Return the (X, Y) coordinate for the center point of the cell that contains the specified text.  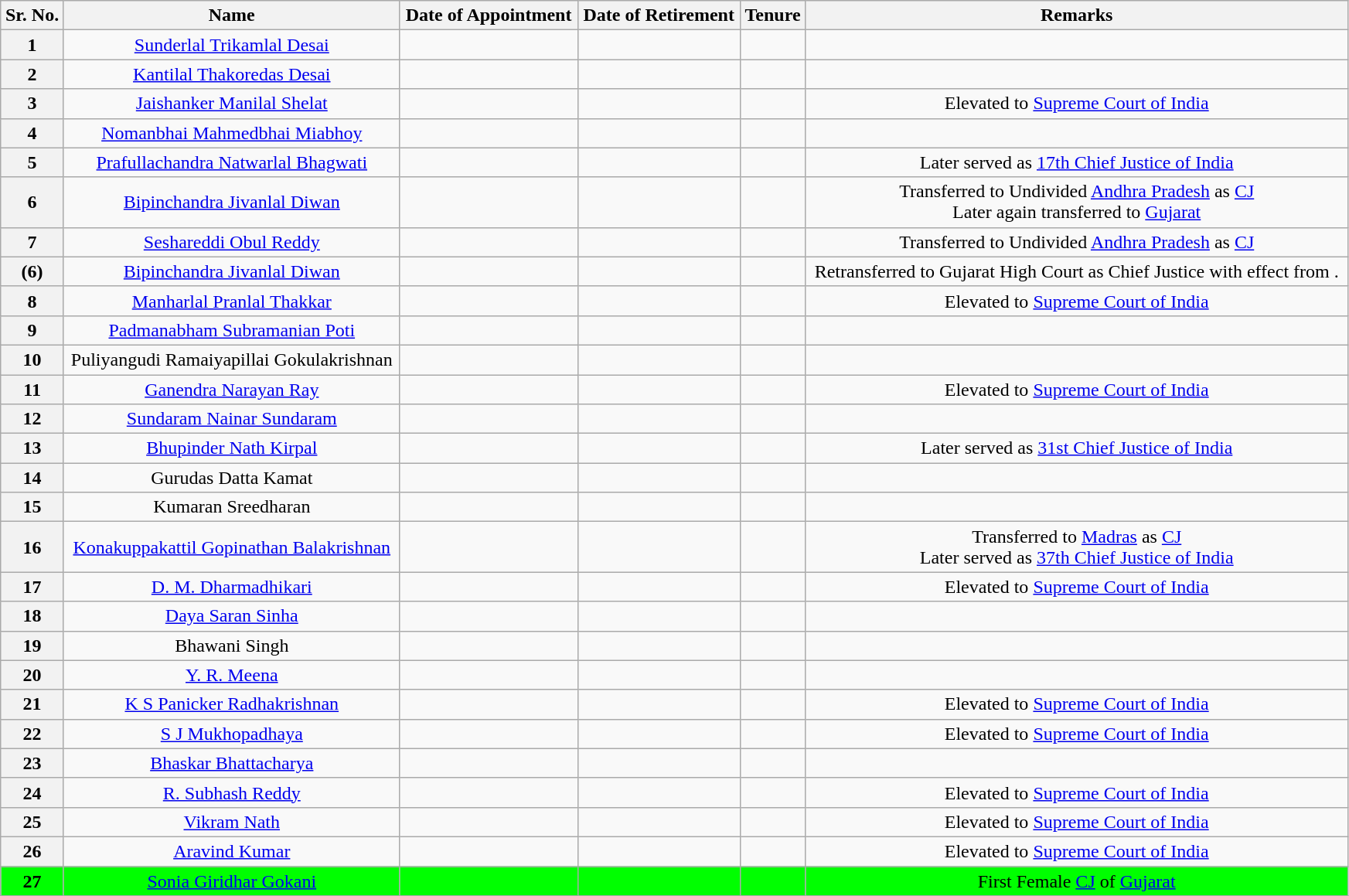
Aravind Kumar (232, 851)
Vikram Nath (232, 822)
Padmanabham Subramanian Poti (232, 330)
7 (32, 242)
13 (32, 448)
Date of Appointment (489, 15)
24 (32, 792)
22 (32, 734)
11 (32, 389)
20 (32, 675)
Later served as 31st Chief Justice of India (1077, 448)
Sunderlal Trikamlal Desai (232, 45)
16 (32, 547)
Transferred to Madras as CJ Later served as 37th Chief Justice of India (1077, 547)
S J Mukhopadhaya (232, 734)
26 (32, 851)
Later served as 17th Chief Justice of India (1077, 162)
Daya Saran Sinha (232, 616)
12 (32, 419)
Kantilal Thakoredas Desai (232, 74)
Y. R. Meena (232, 675)
First Female CJ of Gujarat (1077, 881)
Gurudas Datta Kamat (232, 478)
Bhupinder Nath Kirpal (232, 448)
Sr. No. (32, 15)
21 (32, 704)
Bhawani Singh (232, 646)
27 (32, 881)
Sonia Giridhar Gokani (232, 881)
Retransferred to Gujarat High Court as Chief Justice with effect from . (1077, 271)
10 (32, 359)
19 (32, 646)
(6) (32, 271)
Puliyangudi Ramaiyapillai Gokulakrishnan (232, 359)
Bhaskar Bhattacharya (232, 763)
23 (32, 763)
Sundaram Nainar Sundaram (232, 419)
Konakuppakattil Gopinathan Balakrishnan (232, 547)
R. Subhash Reddy (232, 792)
Ganendra Narayan Ray (232, 389)
Tenure (773, 15)
4 (32, 133)
Nomanbhai Mahmedbhai Miabhoy (232, 133)
17 (32, 587)
Manharlal Pranlal Thakkar (232, 301)
6 (32, 203)
8 (32, 301)
1 (32, 45)
K S Panicker Radhakrishnan (232, 704)
9 (32, 330)
14 (32, 478)
3 (32, 104)
2 (32, 74)
Transferred to Undivided Andhra Pradesh as CJ Later again transferred to Gujarat (1077, 203)
D. M. Dharmadhikari (232, 587)
Prafullachandra Natwarlal Bhagwati (232, 162)
Remarks (1077, 15)
25 (32, 822)
15 (32, 507)
Date of Retirement (659, 15)
Name (232, 15)
18 (32, 616)
Kumaran Sreedharan (232, 507)
Jaishanker Manilal Shelat (232, 104)
Transferred to Undivided Andhra Pradesh as CJ (1077, 242)
Seshareddi Obul Reddy (232, 242)
5 (32, 162)
